Provide the [x, y] coordinate of the cell's center where the given text is located.  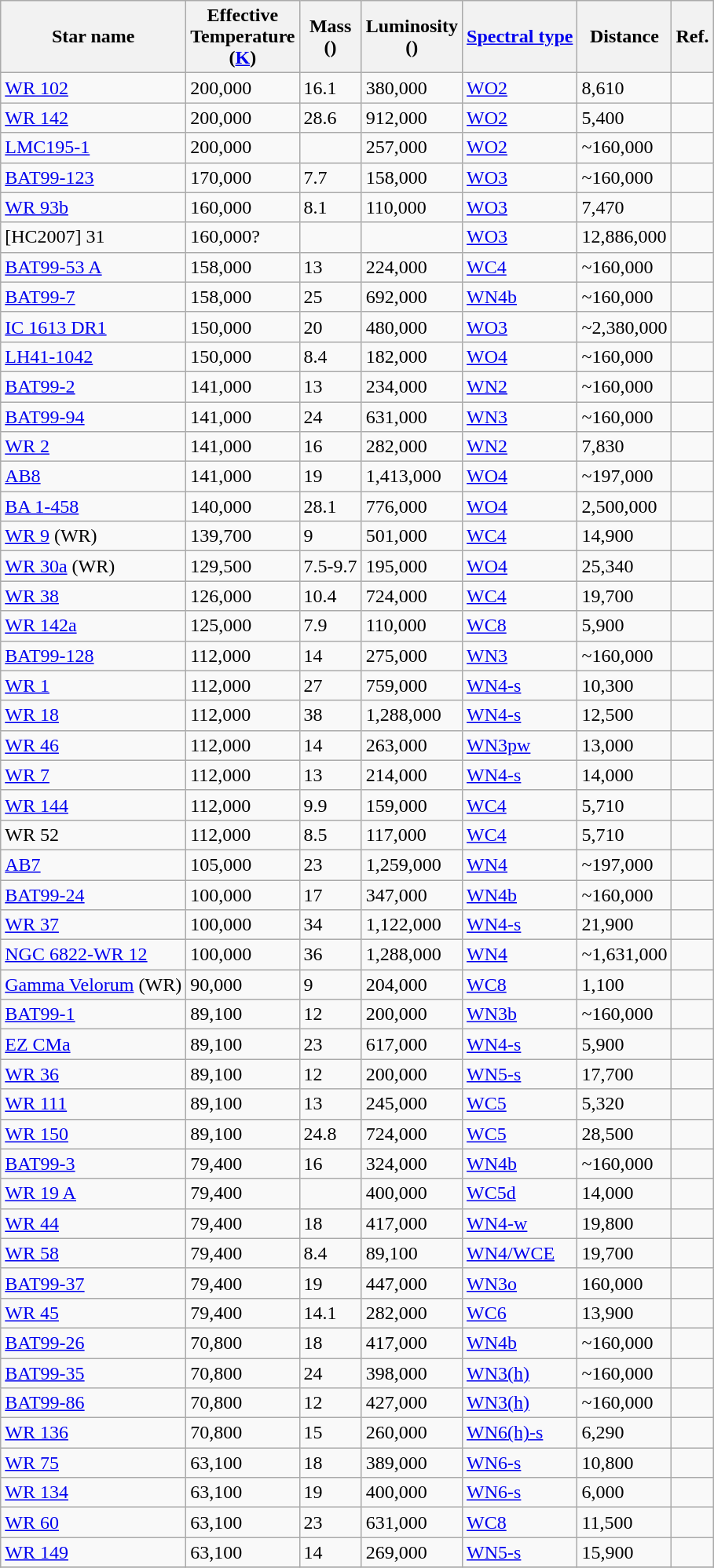
170,000 [243, 177]
38 [330, 715]
WR 36 [93, 1074]
14,900 [624, 536]
BAT99-7 [93, 297]
AB8 [93, 477]
EZ CMa [93, 1044]
263,000 [412, 745]
224,000 [412, 267]
27 [330, 685]
21,900 [624, 925]
WN4-w [520, 1223]
13,900 [624, 1313]
~2,380,000 [624, 327]
[HC2007] 31 [93, 237]
34 [330, 925]
WR 60 [93, 1522]
17,700 [624, 1074]
125,000 [243, 626]
WR 37 [93, 925]
257,000 [412, 148]
617,000 [412, 1044]
24.8 [330, 1134]
2,500,000 [624, 506]
BAT99-128 [93, 656]
WN3o [520, 1283]
LMC195-1 [93, 148]
8,610 [624, 88]
AB7 [93, 864]
IC 1613 DR1 [93, 327]
7,830 [624, 447]
WR 45 [93, 1313]
139,700 [243, 536]
WN3pw [520, 745]
347,000 [412, 894]
WC5d [520, 1193]
11,500 [624, 1522]
7.9 [330, 626]
WR 18 [93, 715]
17 [330, 894]
7,470 [624, 207]
324,000 [412, 1164]
28.1 [330, 506]
275,000 [412, 656]
759,000 [412, 685]
776,000 [412, 506]
WN6(h)-s [520, 1433]
WR 9 (WR) [93, 536]
234,000 [412, 386]
10,800 [624, 1463]
480,000 [412, 327]
WR 150 [93, 1134]
427,000 [412, 1403]
1,413,000 [412, 477]
LH41-1042 [93, 356]
WR 144 [93, 805]
13,000 [624, 745]
36 [330, 955]
WR 136 [93, 1433]
BAT99-86 [93, 1403]
204,000 [412, 985]
WC6 [520, 1313]
WR 111 [93, 1104]
28.6 [330, 118]
447,000 [412, 1283]
25 [330, 297]
501,000 [412, 536]
5,400 [624, 118]
15 [330, 1433]
398,000 [412, 1373]
WR 2 [93, 447]
182,000 [412, 356]
90,000 [243, 985]
105,000 [243, 864]
140,000 [243, 506]
15,900 [624, 1552]
20 [330, 327]
1,259,000 [412, 864]
NGC 6822-WR 12 [93, 955]
912,000 [412, 118]
389,000 [412, 1463]
WR 142 [93, 118]
WR 38 [93, 596]
159,000 [412, 805]
10,300 [624, 685]
Gamma Velorum (WR) [93, 985]
269,000 [412, 1552]
129,500 [243, 566]
214,000 [412, 775]
6,000 [624, 1493]
14.1 [330, 1313]
BAT99-26 [93, 1343]
1,122,000 [412, 925]
7.7 [330, 177]
BAT99-35 [93, 1373]
8.1 [330, 207]
19,800 [624, 1223]
WR 75 [93, 1463]
WN4/WCE [520, 1253]
WR 46 [93, 745]
6,290 [624, 1433]
WR 7 [93, 775]
Spectral type [520, 37]
WR 102 [93, 88]
WR 58 [93, 1253]
~1,631,000 [624, 955]
8.5 [330, 835]
Ref. [693, 37]
25,340 [624, 566]
12,886,000 [624, 237]
28,500 [624, 1134]
380,000 [412, 88]
BAT99-24 [93, 894]
10.4 [330, 596]
9.9 [330, 805]
BAT99-123 [93, 177]
1,100 [624, 985]
WR 19 A [93, 1193]
260,000 [412, 1433]
Luminosity() [412, 37]
WR 93b [93, 207]
WR 1 [93, 685]
BAT99-94 [93, 417]
12,500 [624, 715]
EffectiveTemperature(K) [243, 37]
Mass() [330, 37]
BA 1-458 [93, 506]
692,000 [412, 297]
WR 149 [93, 1552]
126,000 [243, 596]
WR 52 [93, 835]
BAT99-53 A [93, 267]
WN3b [520, 1014]
BAT99-37 [93, 1283]
117,000 [412, 835]
Distance [624, 37]
245,000 [412, 1104]
5,320 [624, 1104]
WR 44 [93, 1223]
BAT99-2 [93, 386]
160,000? [243, 237]
WR 134 [93, 1493]
16.1 [330, 88]
195,000 [412, 566]
BAT99-3 [93, 1164]
WR 30a (WR) [93, 566]
BAT99-1 [93, 1014]
WR 142a [93, 626]
7.5-9.7 [330, 566]
Star name [93, 37]
